For the text-containing cell, return its midpoint in [x, y] coordinate format. 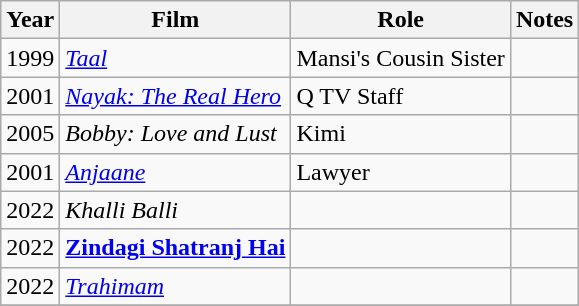
Zindagi Shatranj Hai [176, 248]
Trahimam [176, 286]
Year [30, 20]
Notes [544, 20]
2005 [30, 134]
1999 [30, 58]
Q TV Staff [400, 96]
Mansi's Cousin Sister [400, 58]
Bobby: Love and Lust [176, 134]
Nayak: The Real Hero [176, 96]
Khalli Balli [176, 210]
Kimi [400, 134]
Lawyer [400, 172]
Anjaane [176, 172]
Role [400, 20]
Taal [176, 58]
Film [176, 20]
